Extract the (X, Y) coordinate from the center of the cell holding the provided text.  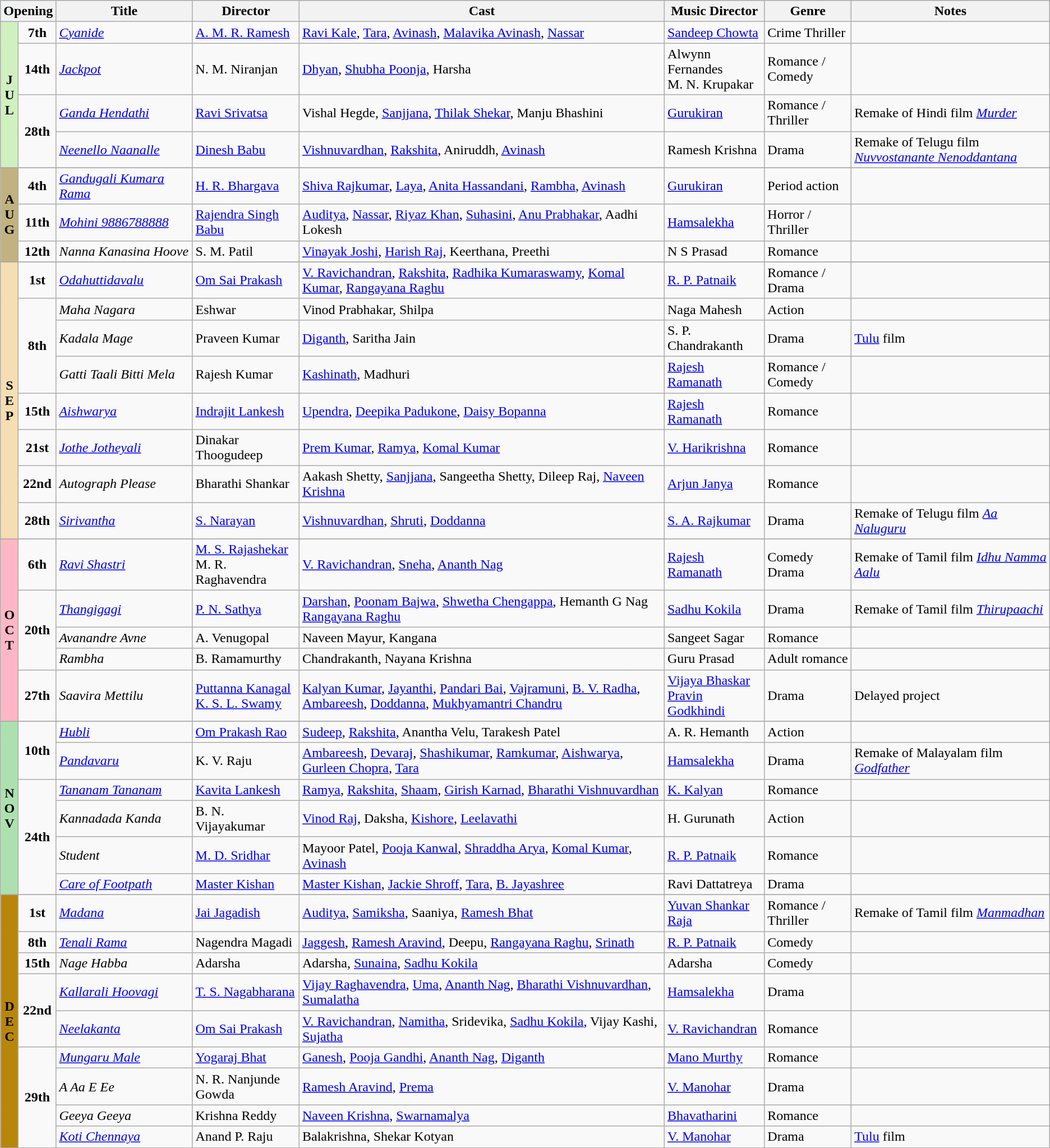
27th (37, 695)
Care of Footpath (125, 884)
Rajesh Kumar (246, 375)
Vijaya Bhaskar Pravin Godkhindi (714, 695)
Avanandre Avne (125, 638)
Shiva Rajkumar, Laya, Anita Hassandani, Rambha, Avinash (482, 186)
Vinod Raj, Daksha, Kishore, Leelavathi (482, 819)
N S Prasad (714, 251)
OCT (10, 630)
6th (37, 565)
Remake of Malayalam film Godfather (951, 760)
Naveen Krishna, Swarnamalya (482, 1115)
V. Harikrishna (714, 448)
Mano Murthy (714, 1058)
Music Director (714, 11)
Adult romance (808, 659)
Rajendra Singh Babu (246, 222)
Maha Nagara (125, 309)
Guru Prasad (714, 659)
AUG (10, 215)
Sudeep, Rakshita, Anantha Velu, Tarakesh Patel (482, 732)
Ganda Hendathi (125, 113)
Anand P. Raju (246, 1137)
Kallarali Hoovagi (125, 993)
JUL (10, 95)
Kannadada Kanda (125, 819)
7th (37, 33)
Thangigagi (125, 609)
DEC (10, 1021)
Sadhu Kokila (714, 609)
P. N. Sathya (246, 609)
Vishal Hegde, Sanjjana, Thilak Shekar, Manju Bhashini (482, 113)
Sirivantha (125, 520)
NOV (10, 808)
S. M. Patil (246, 251)
Odahuttidavalu (125, 280)
Praveen Kumar (246, 338)
Remake of Telugu film Nuvvostanante Nenoddantana (951, 149)
Title (125, 11)
Sandeep Chowta (714, 33)
Remake of Hindi film Murder (951, 113)
Neelakanta (125, 1029)
Remake of Telugu film Aa Naluguru (951, 520)
Kalyan Kumar, Jayanthi, Pandari Bai, Vajramuni, B. V. Radha, Ambareesh, Doddanna, Mukhyamantri Chandru (482, 695)
Comedy Drama (808, 565)
Gatti Taali Bitti Mela (125, 375)
Puttanna Kanagal K. S. L. Swamy (246, 695)
K. V. Raju (246, 760)
Cast (482, 11)
V. Ravichandran, Namitha, Sridevika, Sadhu Kokila, Vijay Kashi, Sujatha (482, 1029)
A. Venugopal (246, 638)
Mungaru Male (125, 1058)
Darshan, Poonam Bajwa, Shwetha Chengappa, Hemanth G Nag Rangayana Raghu (482, 609)
Remake of Tamil film Manmadhan (951, 913)
Vishnuvardhan, Shruti, Doddanna (482, 520)
Period action (808, 186)
Ravi Dattatreya (714, 884)
Vinayak Joshi, Harish Raj, Keerthana, Preethi (482, 251)
Neenello Naanalle (125, 149)
Ambareesh, Devaraj, Shashikumar, Ramkumar, Aishwarya, Gurleen Chopra, Tara (482, 760)
M. D. Sridhar (246, 855)
V. Ravichandran, Sneha, Ananth Nag (482, 565)
Director (246, 11)
Vinod Prabhakar, Shilpa (482, 309)
A Aa E Ee (125, 1087)
N. M. Niranjan (246, 69)
Balakrishna, Shekar Kotyan (482, 1137)
10th (37, 750)
Kadala Mage (125, 338)
Geeya Geeya (125, 1115)
Dhyan, Shubha Poonja, Harsha (482, 69)
M. S. Rajashekar M. R. Raghavendra (246, 565)
Ramesh Aravind, Prema (482, 1087)
H. R. Bhargava (246, 186)
Tenali Rama (125, 942)
V. Ravichandran (714, 1029)
Naveen Mayur, Kangana (482, 638)
B. N. Vijayakumar (246, 819)
Ravi Srivatsa (246, 113)
Om Prakash Rao (246, 732)
Notes (951, 11)
Tananam Tananam (125, 790)
Nagendra Magadi (246, 942)
Chandrakanth, Nayana Krishna (482, 659)
Saavira Mettilu (125, 695)
Diganth, Saritha Jain (482, 338)
Bhavatharini (714, 1115)
A. R. Hemanth (714, 732)
Romance / Drama (808, 280)
11th (37, 222)
Jothe Jotheyali (125, 448)
Vijay Raghavendra, Uma, Ananth Nag, Bharathi Vishnuvardhan, Sumalatha (482, 993)
Ganesh, Pooja Gandhi, Ananth Nag, Diganth (482, 1058)
Kavita Lankesh (246, 790)
Alwynn Fernandes M. N. Krupakar (714, 69)
Arjun Janya (714, 485)
S. A. Rajkumar (714, 520)
Opening (28, 11)
Nage Habba (125, 963)
Vishnuvardhan, Rakshita, Aniruddh, Avinash (482, 149)
14th (37, 69)
Ramesh Krishna (714, 149)
Dinakar Thoogudeep (246, 448)
Aakash Shetty, Sanjjana, Sangeetha Shetty, Dileep Raj, Naveen Krishna (482, 485)
Jai Jagadish (246, 913)
Yuvan Shankar Raja (714, 913)
Krishna Reddy (246, 1115)
Aishwarya (125, 411)
Kashinath, Madhuri (482, 375)
12th (37, 251)
29th (37, 1097)
20th (37, 630)
Upendra, Deepika Padukone, Daisy Bopanna (482, 411)
A. M. R. Ramesh (246, 33)
4th (37, 186)
Dinesh Babu (246, 149)
Ramya, Rakshita, Shaam, Girish Karnad, Bharathi Vishnuvardhan (482, 790)
Delayed project (951, 695)
K. Kalyan (714, 790)
S. P. Chandrakanth (714, 338)
Auditya, Nassar, Riyaz Khan, Suhasini, Anu Prabhakar, Aadhi Lokesh (482, 222)
N. R. Nanjunde Gowda (246, 1087)
Yogaraj Bhat (246, 1058)
Rambha (125, 659)
Koti Chennaya (125, 1137)
Remake of Tamil film Idhu Namma Aalu (951, 565)
Nanna Kanasina Hoove (125, 251)
Bharathi Shankar (246, 485)
24th (37, 837)
Madana (125, 913)
Sangeet Sagar (714, 638)
Naga Mahesh (714, 309)
Eshwar (246, 309)
T. S. Nagabharana (246, 993)
21st (37, 448)
Hubli (125, 732)
H. Gurunath (714, 819)
Master Kishan (246, 884)
Mohini 9886788888 (125, 222)
Ravi Kale, Tara, Avinash, Malavika Avinash, Nassar (482, 33)
V. Ravichandran, Rakshita, Radhika Kumaraswamy, Komal Kumar, Rangayana Raghu (482, 280)
B. Ramamurthy (246, 659)
Master Kishan, Jackie Shroff, Tara, B. Jayashree (482, 884)
S. Narayan (246, 520)
Remake of Tamil film Thirupaachi (951, 609)
Adarsha, Sunaina, Sadhu Kokila (482, 963)
Ravi Shastri (125, 565)
Gandugali Kumara Rama (125, 186)
Autograph Please (125, 485)
SEP (10, 400)
Student (125, 855)
Mayoor Patel, Pooja Kanwal, Shraddha Arya, Komal Kumar, Avinash (482, 855)
Jaggesh, Ramesh Aravind, Deepu, Rangayana Raghu, Srinath (482, 942)
Genre (808, 11)
Prem Kumar, Ramya, Komal Kumar (482, 448)
Crime Thriller (808, 33)
Cyanide (125, 33)
Jackpot (125, 69)
Auditya, Samiksha, Saaniya, Ramesh Bhat (482, 913)
Indrajit Lankesh (246, 411)
Horror / Thriller (808, 222)
Pandavaru (125, 760)
